Pinpoint the cell where the given text exists, returning its (X, Y) midpoint coordinate. 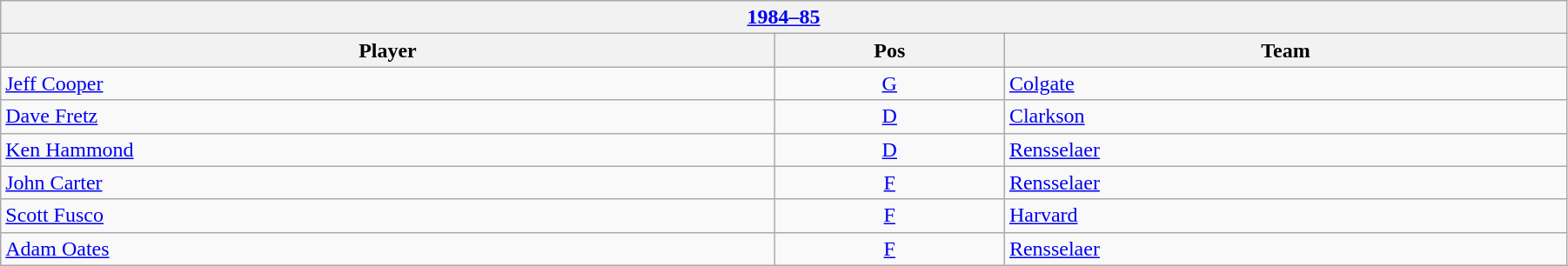
1984–85 (784, 17)
Adam Oates (388, 249)
G (889, 83)
Harvard (1285, 216)
Colgate (1285, 83)
Clarkson (1285, 116)
Jeff Cooper (388, 83)
John Carter (388, 183)
Pos (889, 50)
Team (1285, 50)
Dave Fretz (388, 116)
Ken Hammond (388, 150)
Player (388, 50)
Scott Fusco (388, 216)
